Identify which cell holds the provided text, then report its [X, Y] central coordinate. 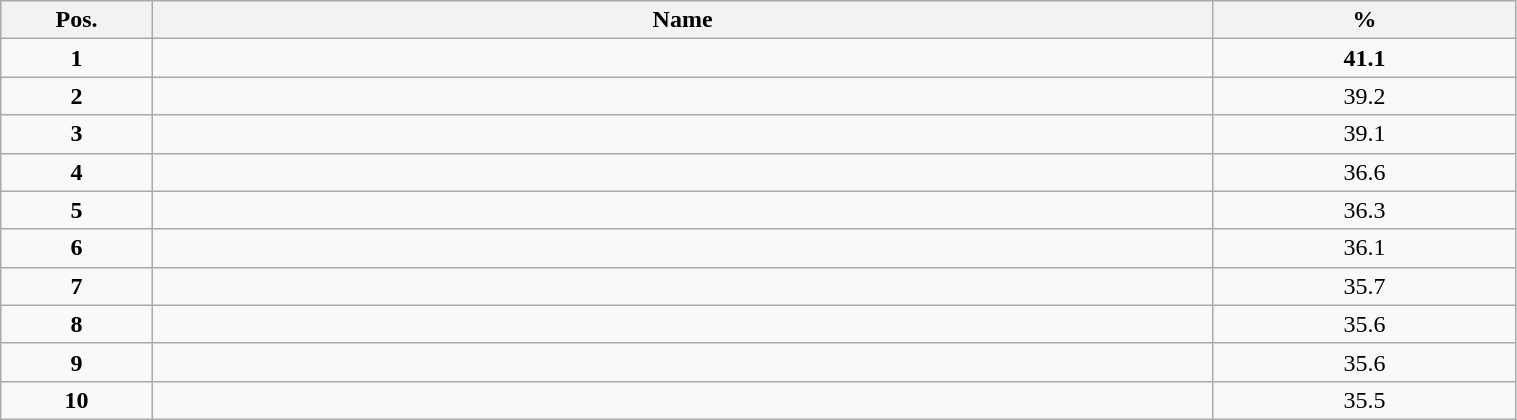
41.1 [1364, 58]
35.7 [1364, 286]
% [1364, 20]
35.5 [1364, 400]
9 [77, 362]
Pos. [77, 20]
10 [77, 400]
Name [682, 20]
7 [77, 286]
36.6 [1364, 172]
39.1 [1364, 134]
8 [77, 324]
4 [77, 172]
2 [77, 96]
1 [77, 58]
5 [77, 210]
39.2 [1364, 96]
3 [77, 134]
6 [77, 248]
36.3 [1364, 210]
36.1 [1364, 248]
